Provide the [X, Y] coordinate of the cell's center where the given text is located.  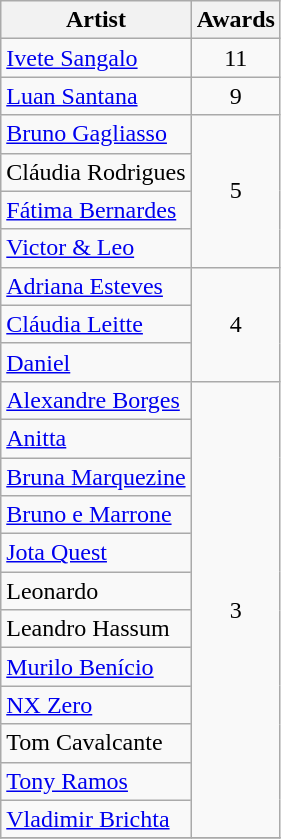
Awards [236, 20]
Cláudia Leitte [96, 324]
Cláudia Rodrigues [96, 172]
NX Zero [96, 705]
Leandro Hassum [96, 629]
3 [236, 610]
Murilo Benício [96, 667]
Bruna Marquezine [96, 477]
Adriana Esteves [96, 286]
Tom Cavalcante [96, 743]
Ivete Sangalo [96, 58]
Vladimir Brichta [96, 819]
Bruno e Marrone [96, 515]
Daniel [96, 362]
5 [236, 191]
Bruno Gagliasso [96, 134]
9 [236, 96]
4 [236, 324]
Anitta [96, 438]
Leonardo [96, 591]
Alexandre Borges [96, 400]
Victor & Leo [96, 248]
Fátima Bernardes [96, 210]
Luan Santana [96, 96]
11 [236, 58]
Jota Quest [96, 553]
Artist [96, 20]
Tony Ramos [96, 781]
